Capture the cell that displays the provided text and extract its [X, Y] central coordinate. 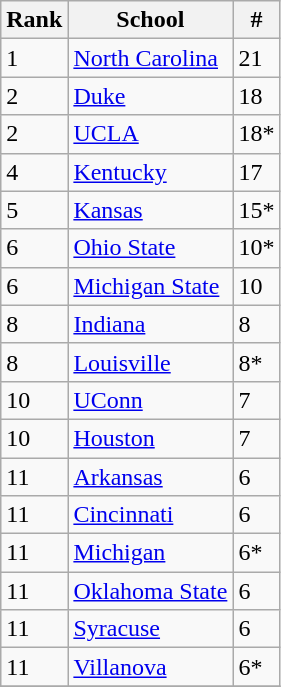
Ohio State [150, 248]
Michigan State [150, 286]
UConn [150, 400]
Kansas [150, 210]
Houston [150, 438]
Syracuse [150, 629]
# [256, 20]
North Carolina [150, 58]
1 [34, 58]
Indiana [150, 324]
Kentucky [150, 172]
18* [256, 134]
10* [256, 248]
Villanova [150, 667]
Louisville [150, 362]
UCLA [150, 134]
Cincinnati [150, 515]
8* [256, 362]
5 [34, 210]
18 [256, 96]
4 [34, 172]
Rank [34, 20]
Michigan [150, 553]
15* [256, 210]
17 [256, 172]
Oklahoma State [150, 591]
School [150, 20]
Arkansas [150, 477]
21 [256, 58]
Duke [150, 96]
